Identify which cell holds the provided text, then report its (X, Y) central coordinate. 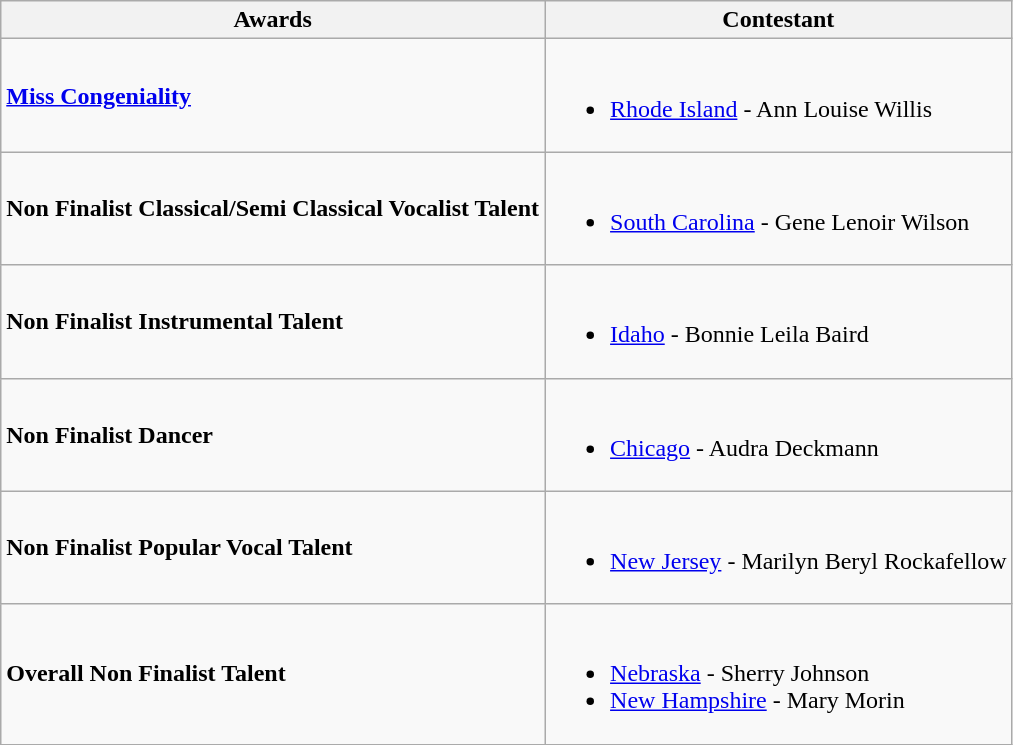
Non Finalist Popular Vocal Talent (273, 548)
Non Finalist Dancer (273, 434)
Overall Non Finalist Talent (273, 674)
Miss Congeniality (273, 96)
Awards (273, 20)
Nebraska - Sherry Johnson New Hampshire - Mary Morin (779, 674)
South Carolina - Gene Lenoir Wilson (779, 208)
Idaho - Bonnie Leila Baird (779, 322)
New Jersey - Marilyn Beryl Rockafellow (779, 548)
Contestant (779, 20)
Non Finalist Instrumental Talent (273, 322)
Chicago - Audra Deckmann (779, 434)
Non Finalist Classical/Semi Classical Vocalist Talent (273, 208)
Rhode Island - Ann Louise Willis (779, 96)
